Determine the [X, Y] coordinate at the center of the cell enclosing the given text.  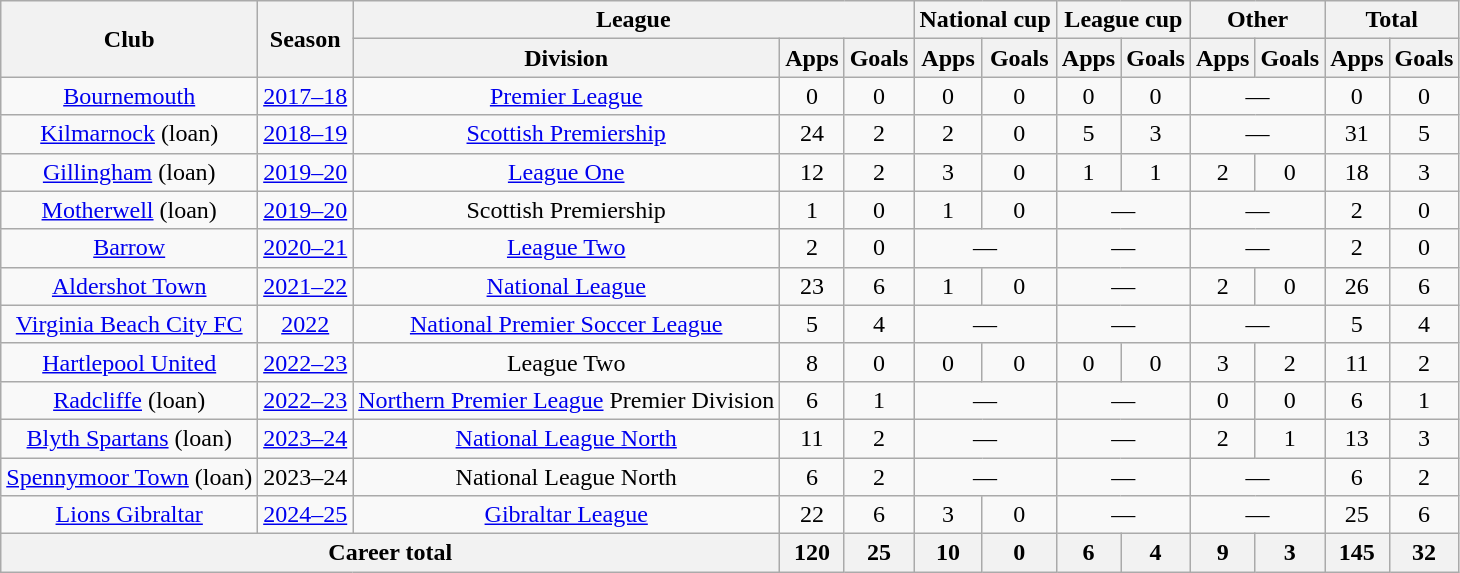
Club [130, 39]
National cup [985, 20]
31 [1357, 134]
12 [812, 172]
League One [566, 172]
Season [306, 39]
32 [1424, 553]
Hartlepool United [130, 362]
Radcliffe (loan) [130, 400]
Gibraltar League [566, 515]
2020–21 [306, 248]
Motherwell (loan) [130, 210]
22 [812, 515]
Bournemouth [130, 96]
Blyth Spartans (loan) [130, 438]
2018–19 [306, 134]
Gillingham (loan) [130, 172]
2017–18 [306, 96]
Kilmarnock (loan) [130, 134]
Premier League [566, 96]
18 [1357, 172]
2021–22 [306, 286]
National Premier Soccer League [566, 324]
Total [1392, 20]
24 [812, 134]
Division [566, 58]
Spennymoor Town (loan) [130, 477]
Career total [390, 553]
120 [812, 553]
League cup [1123, 20]
145 [1357, 553]
Virginia Beach City FC [130, 324]
Lions Gibraltar [130, 515]
Barrow [130, 248]
2024–25 [306, 515]
Other [1257, 20]
National League [566, 286]
23 [812, 286]
2022 [306, 324]
26 [1357, 286]
10 [948, 553]
9 [1222, 553]
13 [1357, 438]
8 [812, 362]
Northern Premier League Premier Division [566, 400]
— [1257, 96]
League [634, 20]
Aldershot Town [130, 286]
